Detect which cell encompasses the target text, then output its (x, y) center coordinate. 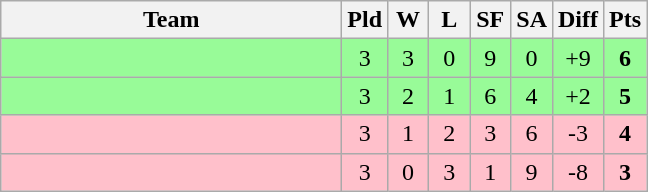
-3 (578, 134)
+9 (578, 58)
Team (172, 20)
SF (490, 20)
5 (626, 96)
Diff (578, 20)
+2 (578, 96)
Pld (365, 20)
W (408, 20)
L (450, 20)
Pts (626, 20)
SA (532, 20)
-8 (578, 172)
